Find where the given text appears and provide that cell's center as (x, y) coordinate. 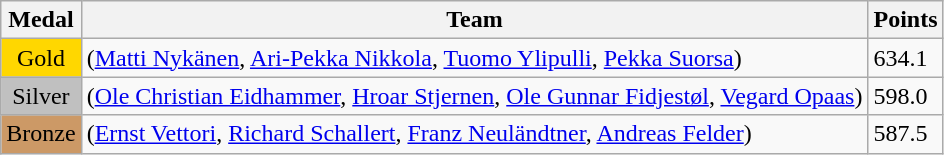
Team (474, 20)
587.5 (906, 134)
Bronze (41, 134)
(Matti Nykänen, Ari-Pekka Nikkola, Tuomo Ylipulli, Pekka Suorsa) (474, 58)
(Ernst Vettori, Richard Schallert, Franz Neuländtner, Andreas Felder) (474, 134)
Silver (41, 96)
634.1 (906, 58)
Points (906, 20)
Gold (41, 58)
598.0 (906, 96)
(Ole Christian Eidhammer, Hroar Stjernen, Ole Gunnar Fidjestøl, Vegard Opaas) (474, 96)
Medal (41, 20)
